Pinpoint the cell where the given text exists, returning its [x, y] midpoint coordinate. 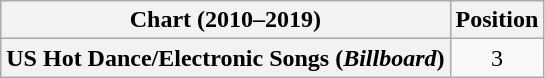
Chart (2010–2019) [226, 20]
3 [497, 58]
Position [497, 20]
US Hot Dance/Electronic Songs (Billboard) [226, 58]
